Determine the [X, Y] coordinate at the center of the cell enclosing the given text.  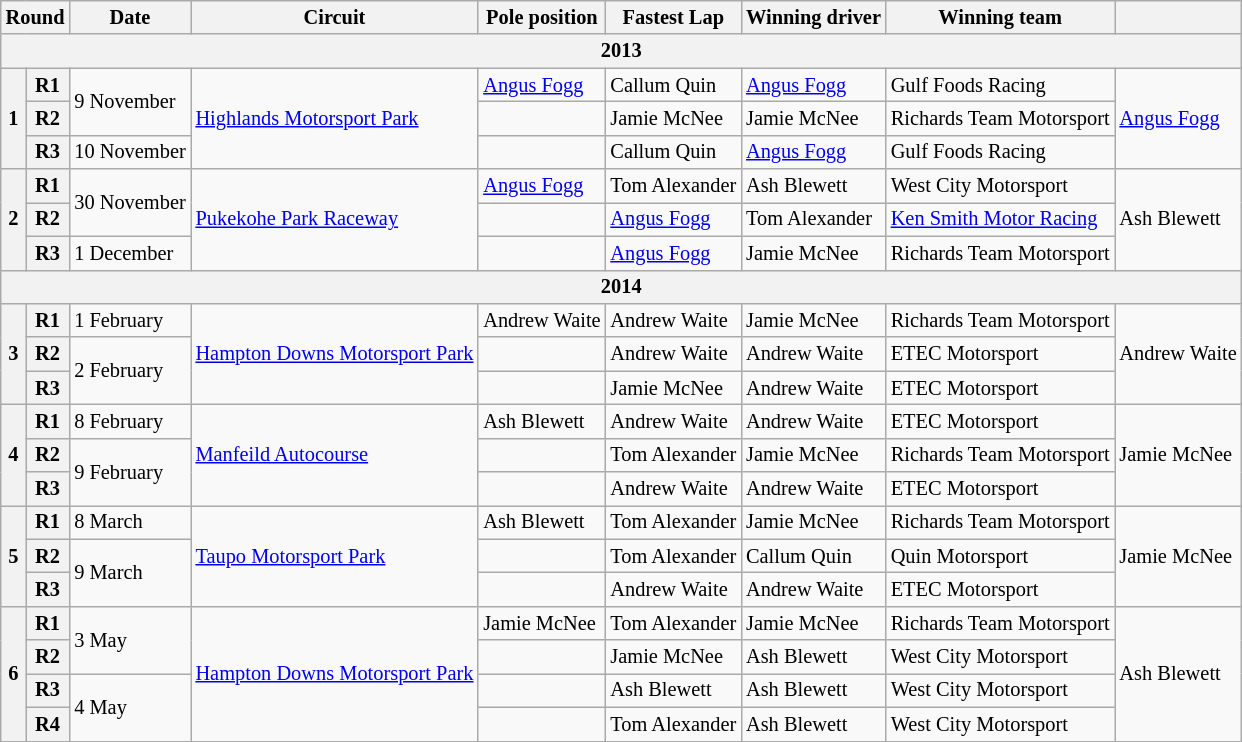
8 February [130, 421]
3 [14, 354]
Pukekohe Park Raceway [335, 220]
1 February [130, 320]
9 February [130, 472]
Highlands Motorsport Park [335, 118]
2013 [622, 51]
Fastest Lap [673, 17]
6 [14, 674]
10 November [130, 152]
Taupo Motorsport Park [335, 556]
2014 [622, 287]
9 November [130, 102]
Circuit [335, 17]
2 February [130, 370]
2 [14, 220]
Ken Smith Motor Racing [1000, 219]
Date [130, 17]
5 [14, 556]
Winning team [1000, 17]
3 May [130, 640]
1 [14, 118]
8 March [130, 522]
1 December [130, 253]
4 [14, 454]
9 March [130, 572]
4 May [130, 706]
Winning driver [814, 17]
R4 [48, 724]
Quin Motorsport [1000, 556]
Round [36, 17]
Pole position [542, 17]
30 November [130, 202]
Manfeild Autocourse [335, 454]
